From the cell containing the given text, extract its center point as [x, y] coordinate. 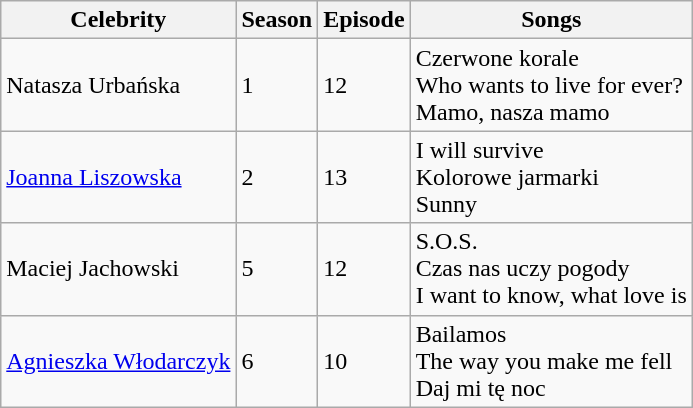
Maciej Jachowski [118, 269]
Songs [551, 20]
S.O.S.Czas nas uczy pogodyI want to know, what love is [551, 269]
Joanna Liszowska [118, 177]
Season [277, 20]
Natasza Urbańska [118, 85]
Episode [364, 20]
2 [277, 177]
6 [277, 361]
5 [277, 269]
I will surviveKolorowe jarmarkiSunny [551, 177]
Agnieszka Włodarczyk [118, 361]
13 [364, 177]
Celebrity [118, 20]
BailamosThe way you make me fellDaj mi tę noc [551, 361]
1 [277, 85]
10 [364, 361]
Czerwone koraleWho wants to live for ever?Mamo, nasza mamo [551, 85]
